Output the [x, y] coordinate of the center of the cell containing the given text.  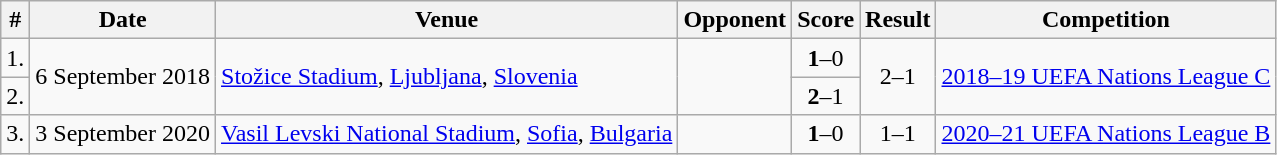
2. [16, 96]
Stožice Stadium, Ljubljana, Slovenia [447, 77]
3 September 2020 [123, 134]
1–1 [898, 134]
Score [826, 20]
6 September 2018 [123, 77]
2020–21 UEFA Nations League B [1106, 134]
# [16, 20]
Competition [1106, 20]
2018–19 UEFA Nations League C [1106, 77]
3. [16, 134]
Vasil Levski National Stadium, Sofia, Bulgaria [447, 134]
1. [16, 58]
Result [898, 20]
Venue [447, 20]
Date [123, 20]
Opponent [735, 20]
